Find where the given text appears and provide that cell's center as (x, y) coordinate. 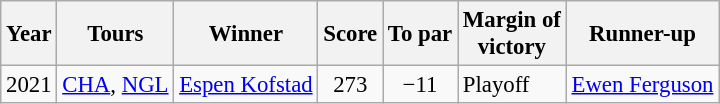
Margin ofvictory (512, 34)
CHA, NGL (116, 85)
Year (29, 34)
2021 (29, 85)
To par (420, 34)
Playoff (512, 85)
Espen Kofstad (246, 85)
Tours (116, 34)
Winner (246, 34)
Ewen Ferguson (642, 85)
−11 (420, 85)
Score (350, 34)
273 (350, 85)
Runner-up (642, 34)
